Detect which cell encompasses the target text, then output its (x, y) center coordinate. 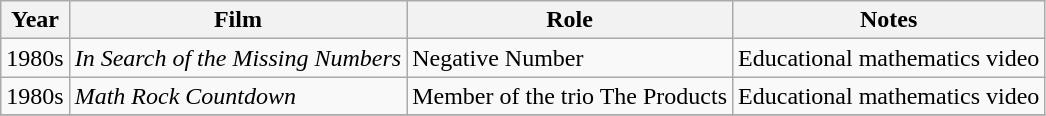
Member of the trio The Products (570, 96)
Math Rock Countdown (238, 96)
Film (238, 20)
In Search of the Missing Numbers (238, 58)
Negative Number (570, 58)
Year (35, 20)
Role (570, 20)
Notes (889, 20)
